Provide the [X, Y] coordinate of the cell's center where the given text is located.  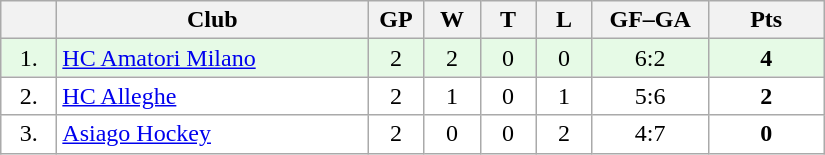
2. [29, 96]
Pts [766, 20]
3. [29, 134]
HC Amatori Milano [212, 58]
4:7 [650, 134]
4 [766, 58]
6:2 [650, 58]
L [564, 20]
GP [396, 20]
GF–GA [650, 20]
1. [29, 58]
HC Alleghe [212, 96]
Asiago Hockey [212, 134]
T [508, 20]
Club [212, 20]
5:6 [650, 96]
W [452, 20]
